From the cell containing the given text, extract its center point as [X, Y] coordinate. 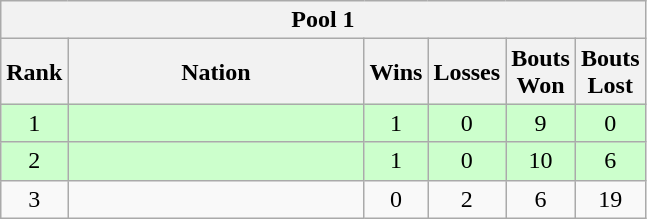
9 [541, 123]
19 [610, 199]
Bouts Lost [610, 72]
3 [34, 199]
Wins [396, 72]
Bouts Won [541, 72]
Rank [34, 72]
Nation [216, 72]
Pool 1 [323, 20]
Losses [467, 72]
10 [541, 161]
